Search for the cell housing the specified text and yield its (X, Y) center coordinate. 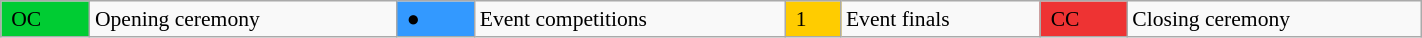
CC (1084, 19)
Event finals (940, 19)
Event competitions (630, 19)
OC (46, 19)
1 (813, 19)
Closing ceremony (1274, 19)
Opening ceremony (243, 19)
● (435, 19)
